Return the [x, y] coordinate for the center point of the cell that contains the specified text.  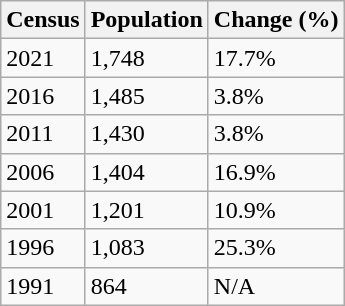
1991 [43, 286]
Population [146, 20]
2011 [43, 134]
1,485 [146, 96]
2016 [43, 96]
1,404 [146, 172]
25.3% [276, 248]
2021 [43, 58]
17.7% [276, 58]
1,430 [146, 134]
1996 [43, 248]
Census [43, 20]
1,201 [146, 210]
10.9% [276, 210]
864 [146, 286]
1,083 [146, 248]
2001 [43, 210]
1,748 [146, 58]
2006 [43, 172]
Change (%) [276, 20]
16.9% [276, 172]
N/A [276, 286]
